Extract the [x, y] coordinate from the center of the cell holding the provided text.  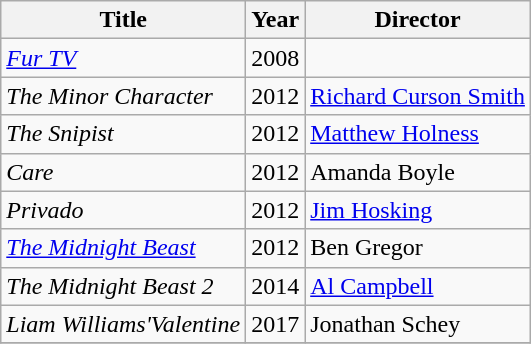
The Minor Character [124, 96]
2017 [276, 324]
Jonathan Schey [418, 324]
The Snipist [124, 134]
Jim Hosking [418, 210]
Ben Gregor [418, 248]
Al Campbell [418, 286]
Year [276, 20]
Fur TV [124, 58]
Title [124, 20]
2014 [276, 286]
Privado [124, 210]
Care [124, 172]
Richard Curson Smith [418, 96]
Director [418, 20]
2008 [276, 58]
Liam Williams'Valentine [124, 324]
Amanda Boyle [418, 172]
Matthew Holness [418, 134]
The Midnight Beast 2 [124, 286]
The Midnight Beast [124, 248]
